For the text-containing cell, return its midpoint in (X, Y) coordinate format. 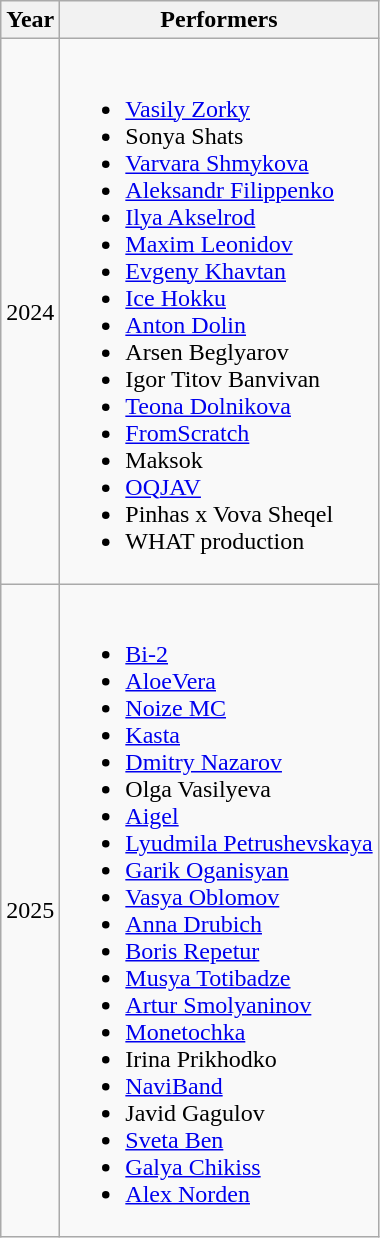
Performers (219, 20)
2024 (30, 312)
2025 (30, 910)
Year (30, 20)
